Output the (X, Y) coordinate of the center of the cell containing the given text.  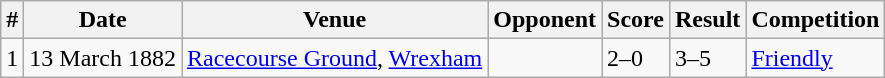
Score (636, 20)
1 (12, 58)
Opponent (545, 20)
Friendly (816, 58)
Result (707, 20)
# (12, 20)
Competition (816, 20)
Date (103, 20)
Venue (335, 20)
2–0 (636, 58)
3–5 (707, 58)
13 March 1882 (103, 58)
Racecourse Ground, Wrexham (335, 58)
